Detect which cell encompasses the target text, then output its (x, y) center coordinate. 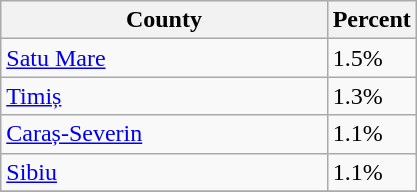
Satu Mare (164, 58)
Caraș-Severin (164, 134)
1.3% (372, 96)
Percent (372, 20)
County (164, 20)
Sibiu (164, 172)
Timiș (164, 96)
1.5% (372, 58)
